Find where the given text appears and provide that cell's center as [x, y] coordinate. 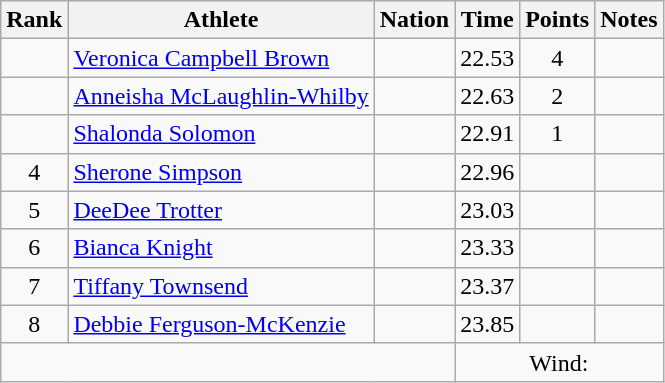
Rank [34, 20]
Debbie Ferguson-McKenzie [221, 324]
Shalonda Solomon [221, 134]
6 [34, 248]
23.37 [488, 286]
23.85 [488, 324]
Veronica Campbell Brown [221, 58]
23.03 [488, 210]
Time [488, 20]
7 [34, 286]
1 [558, 134]
5 [34, 210]
23.33 [488, 248]
8 [34, 324]
Anneisha McLaughlin-Whilby [221, 96]
Wind: [560, 362]
22.63 [488, 96]
Notes [629, 20]
Points [558, 20]
Bianca Knight [221, 248]
Sherone Simpson [221, 172]
22.96 [488, 172]
Athlete [221, 20]
2 [558, 96]
22.91 [488, 134]
22.53 [488, 58]
Nation [414, 20]
Tiffany Townsend [221, 286]
DeeDee Trotter [221, 210]
